Scan for the cell matching the given text and deliver its (x, y) coordinate at center. 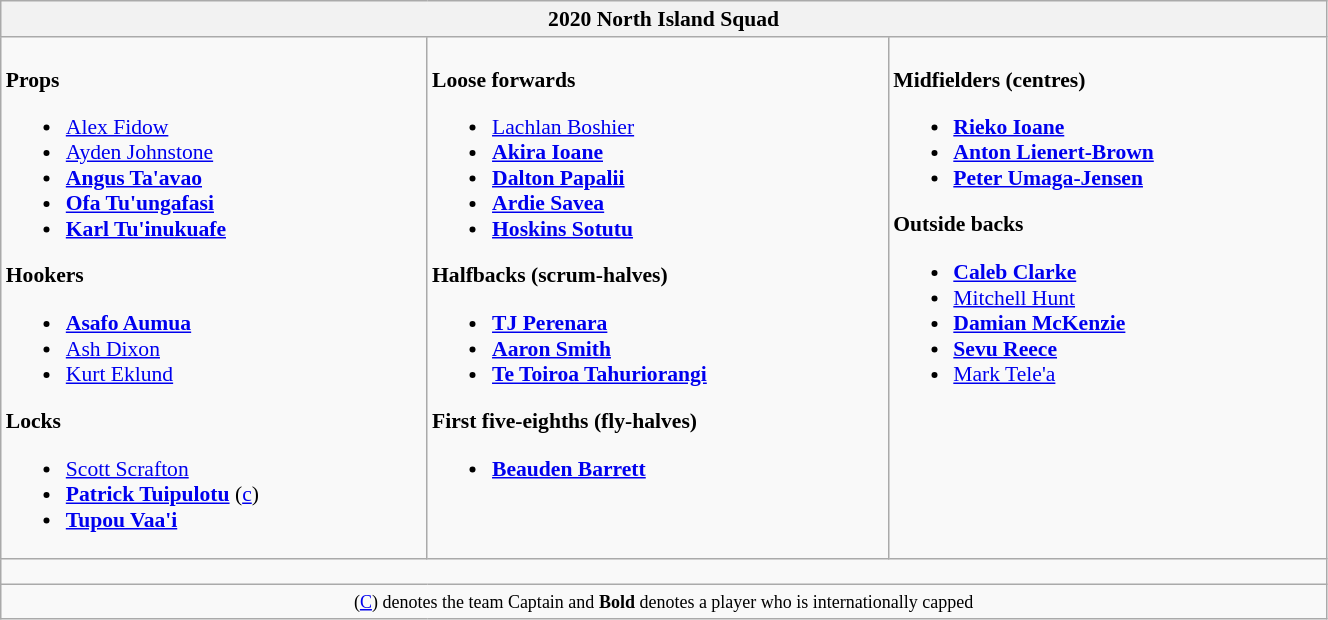
(C) denotes the team Captain and Bold denotes a player who is internationally capped (664, 602)
2020 North Island Squad (664, 19)
